Pinpoint the cell where the given text exists, returning its (X, Y) midpoint coordinate. 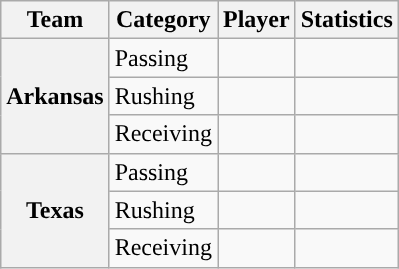
Texas (55, 210)
Arkansas (55, 96)
Statistics (346, 20)
Team (55, 20)
Player (257, 20)
Category (163, 20)
